For the text-containing cell, return its midpoint in [X, Y] coordinate format. 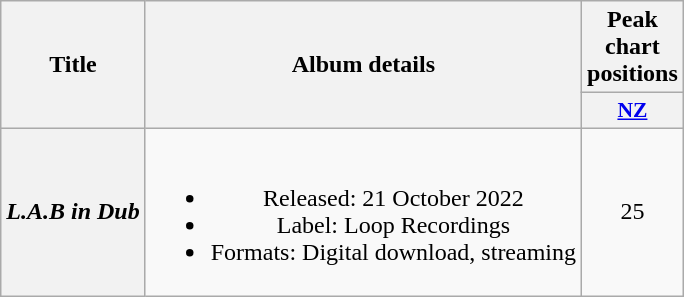
Title [73, 65]
Album details [363, 65]
Peak chart positions [633, 47]
L.A.B in Dub [73, 212]
Released: 21 October 2022Label: Loop RecordingsFormats: Digital download, streaming [363, 212]
25 [633, 212]
NZ [633, 111]
